Identify which cell holds the provided text, then report its (x, y) central coordinate. 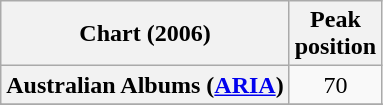
Chart (2006) (145, 34)
Peakposition (335, 34)
Australian Albums (ARIA) (145, 85)
70 (335, 85)
